Scan for the cell matching the given text and deliver its (x, y) coordinate at center. 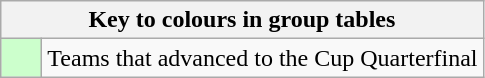
Teams that advanced to the Cup Quarterfinal (262, 58)
Key to colours in group tables (242, 20)
